Determine the [X, Y] coordinate at the center of the cell enclosing the given text.  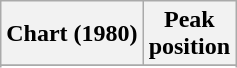
Peakposition [189, 34]
Chart (1980) [72, 34]
